Scan for the cell matching the given text and deliver its (x, y) coordinate at center. 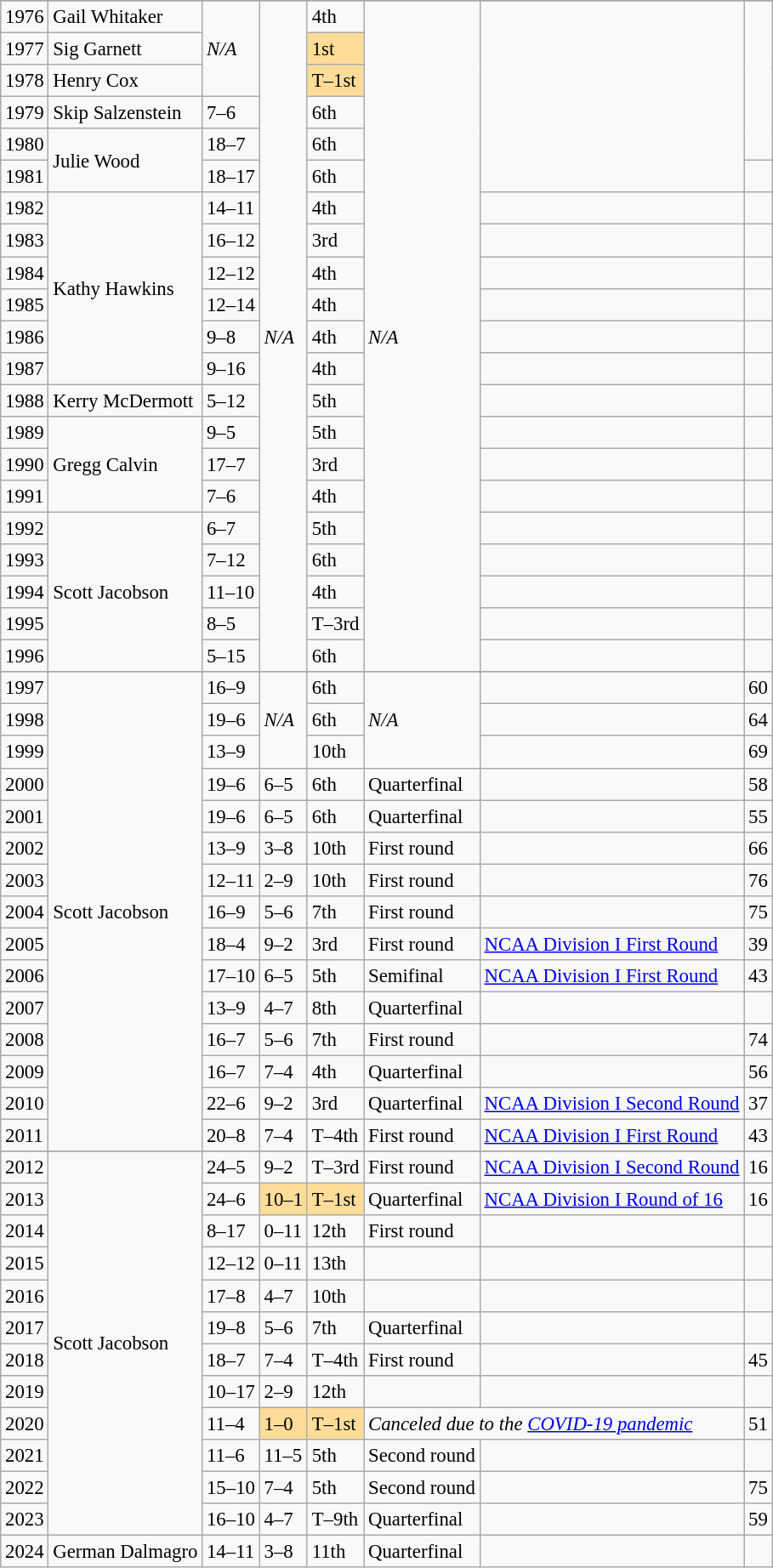
10–17 (231, 1391)
2018 (25, 1360)
1–0 (283, 1423)
12–14 (231, 304)
5–12 (231, 401)
1984 (25, 273)
2023 (25, 1520)
24–5 (231, 1167)
1997 (25, 688)
11–4 (231, 1423)
2014 (25, 1232)
9–16 (231, 368)
2003 (25, 880)
Gregg Calvin (126, 464)
1986 (25, 337)
56 (759, 1072)
1998 (25, 720)
1982 (25, 208)
Canceled due to the COVID-19 pandemic (554, 1423)
10–1 (283, 1200)
T–9th (335, 1520)
2004 (25, 912)
55 (759, 816)
Semifinal (422, 976)
1987 (25, 368)
17–7 (231, 464)
1989 (25, 433)
1993 (25, 560)
2001 (25, 816)
8–17 (231, 1232)
2022 (25, 1487)
2012 (25, 1167)
Henry Cox (126, 81)
16–10 (231, 1520)
11–5 (283, 1456)
1995 (25, 624)
Kathy Hawkins (126, 288)
51 (759, 1423)
2013 (25, 1200)
24–6 (231, 1200)
Kerry McDermott (126, 401)
45 (759, 1360)
2000 (25, 784)
11–10 (231, 593)
1977 (25, 49)
2016 (25, 1296)
2024 (25, 1551)
58 (759, 784)
2020 (25, 1423)
9–5 (231, 433)
16–12 (231, 241)
18–4 (231, 944)
76 (759, 880)
Sig Garnett (126, 49)
17–10 (231, 976)
2021 (25, 1456)
1st (335, 49)
69 (759, 753)
18–17 (231, 177)
Julie Wood (126, 160)
17–8 (231, 1296)
1980 (25, 145)
11–6 (231, 1456)
1991 (25, 497)
8–5 (231, 624)
1983 (25, 241)
1996 (25, 656)
1988 (25, 401)
15–10 (231, 1487)
2011 (25, 1136)
37 (759, 1104)
9–8 (231, 337)
8th (335, 1008)
1979 (25, 113)
2006 (25, 976)
19–8 (231, 1327)
NCAA Division I Round of 16 (612, 1200)
2005 (25, 944)
2008 (25, 1040)
2007 (25, 1008)
64 (759, 720)
59 (759, 1520)
11th (335, 1551)
39 (759, 944)
1978 (25, 81)
2017 (25, 1327)
2019 (25, 1391)
German Dalmagro (126, 1551)
5–15 (231, 656)
1981 (25, 177)
20–8 (231, 1136)
Skip Salzenstein (126, 113)
13th (335, 1264)
6–7 (231, 528)
2009 (25, 1072)
66 (759, 848)
1990 (25, 464)
60 (759, 688)
1994 (25, 593)
1985 (25, 304)
7–12 (231, 560)
2002 (25, 848)
1999 (25, 753)
2015 (25, 1264)
2010 (25, 1104)
1992 (25, 528)
1976 (25, 17)
22–6 (231, 1104)
74 (759, 1040)
12–11 (231, 880)
Gail Whitaker (126, 17)
